Identify which cell holds the provided text, then report its (X, Y) central coordinate. 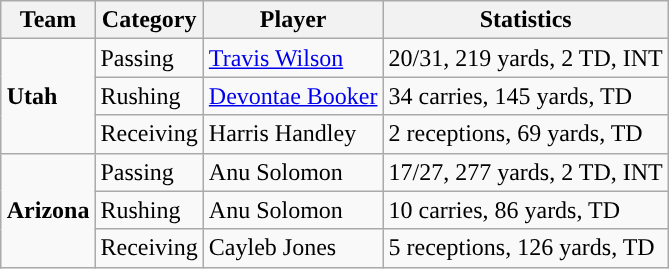
20/31, 219 yards, 2 TD, INT (526, 58)
Statistics (526, 20)
Harris Handley (293, 134)
Utah (48, 96)
5 receptions, 126 yards, TD (526, 248)
Category (149, 20)
Arizona (48, 210)
34 carries, 145 yards, TD (526, 96)
Cayleb Jones (293, 248)
10 carries, 86 yards, TD (526, 210)
17/27, 277 yards, 2 TD, INT (526, 172)
Travis Wilson (293, 58)
Devontae Booker (293, 96)
Player (293, 20)
Team (48, 20)
2 receptions, 69 yards, TD (526, 134)
